Determine the [X, Y] coordinate at the center of the cell enclosing the given text.  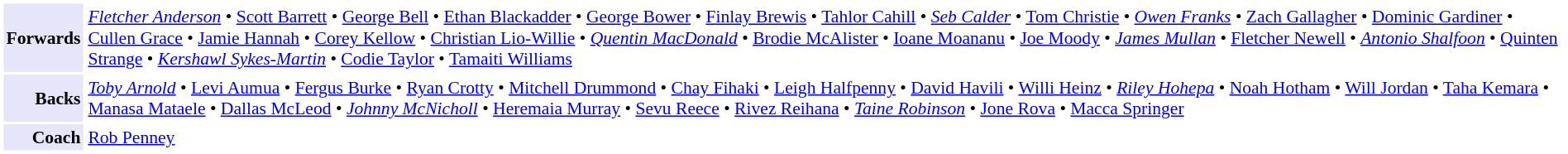
Forwards [43, 37]
Coach [43, 137]
Rob Penney [825, 137]
Backs [43, 98]
